Pinpoint the cell where the given text exists, returning its (X, Y) midpoint coordinate. 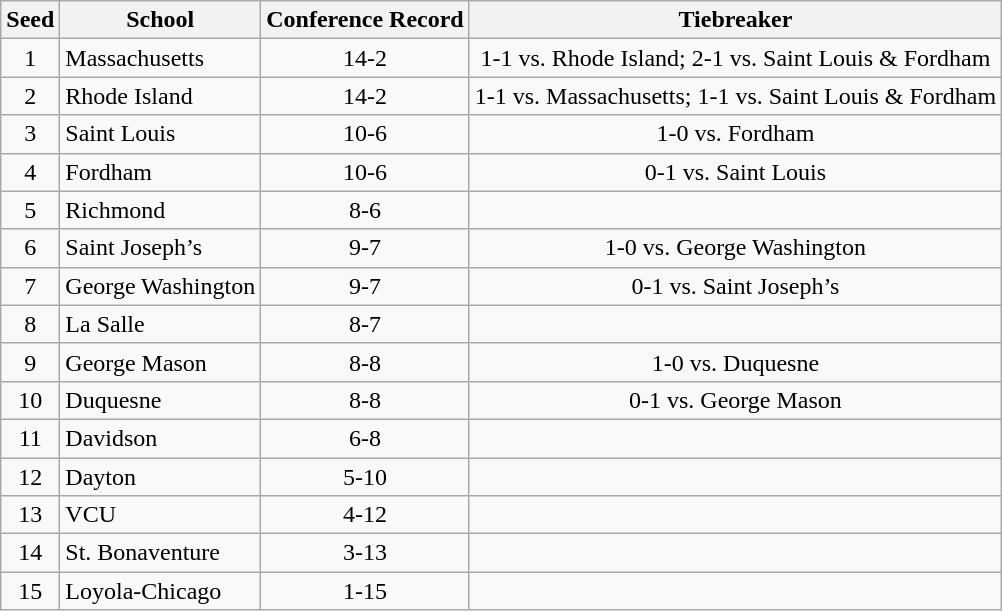
La Salle (160, 324)
Saint Joseph’s (160, 248)
3 (30, 134)
George Washington (160, 286)
5-10 (366, 477)
School (160, 20)
4-12 (366, 515)
0-1 vs. Saint Joseph’s (735, 286)
8-6 (366, 210)
11 (30, 438)
Tiebreaker (735, 20)
Fordham (160, 172)
9 (30, 362)
1-0 vs. Duquesne (735, 362)
1 (30, 58)
8 (30, 324)
Saint Louis (160, 134)
1-1 vs. Rhode Island; 2-1 vs. Saint Louis & Fordham (735, 58)
Loyola-Chicago (160, 591)
1-1 vs. Massachusetts; 1-1 vs. Saint Louis & Fordham (735, 96)
1-15 (366, 591)
14 (30, 553)
5 (30, 210)
12 (30, 477)
0-1 vs. George Mason (735, 400)
4 (30, 172)
0-1 vs. Saint Louis (735, 172)
8-7 (366, 324)
VCU (160, 515)
Massachusetts (160, 58)
2 (30, 96)
15 (30, 591)
1-0 vs. George Washington (735, 248)
13 (30, 515)
Duquesne (160, 400)
Conference Record (366, 20)
3-13 (366, 553)
Dayton (160, 477)
10 (30, 400)
Seed (30, 20)
7 (30, 286)
6-8 (366, 438)
St. Bonaventure (160, 553)
6 (30, 248)
Davidson (160, 438)
Richmond (160, 210)
1-0 vs. Fordham (735, 134)
George Mason (160, 362)
Rhode Island (160, 96)
